Scan for the cell matching the given text and deliver its (x, y) coordinate at center. 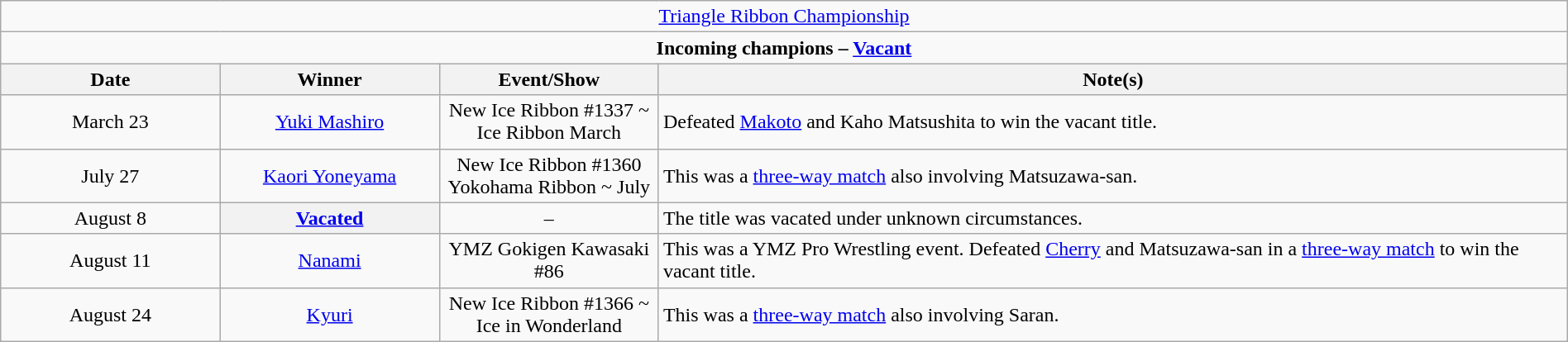
– (549, 218)
New Ice Ribbon #1360 Yokohama Ribbon ~ July (549, 175)
August 8 (111, 218)
Incoming champions – Vacant (784, 48)
Date (111, 79)
The title was vacated under unknown circumstances. (1113, 218)
YMZ Gokigen Kawasaki #86 (549, 261)
August 24 (111, 314)
July 27 (111, 175)
Winner (329, 79)
Defeated Makoto and Kaho Matsushita to win the vacant title. (1113, 122)
Nanami (329, 261)
Triangle Ribbon Championship (784, 17)
This was a YMZ Pro Wrestling event. Defeated Cherry and Matsuzawa-san in a three-way match to win the vacant title. (1113, 261)
This was a three-way match also involving Saran. (1113, 314)
This was a three-way match also involving Matsuzawa-san. (1113, 175)
New Ice Ribbon #1337 ~ Ice Ribbon March (549, 122)
Vacated (329, 218)
Yuki Mashiro (329, 122)
Event/Show (549, 79)
Kyuri (329, 314)
Kaori Yoneyama (329, 175)
August 11 (111, 261)
March 23 (111, 122)
Note(s) (1113, 79)
New Ice Ribbon #1366 ~ Ice in Wonderland (549, 314)
